Find where the given text appears and provide that cell's center as (X, Y) coordinate. 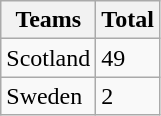
Scotland (48, 58)
Sweden (48, 96)
2 (128, 96)
Teams (48, 20)
49 (128, 58)
Total (128, 20)
